Locate the cell with the specified text and output its (x, y) center coordinate. 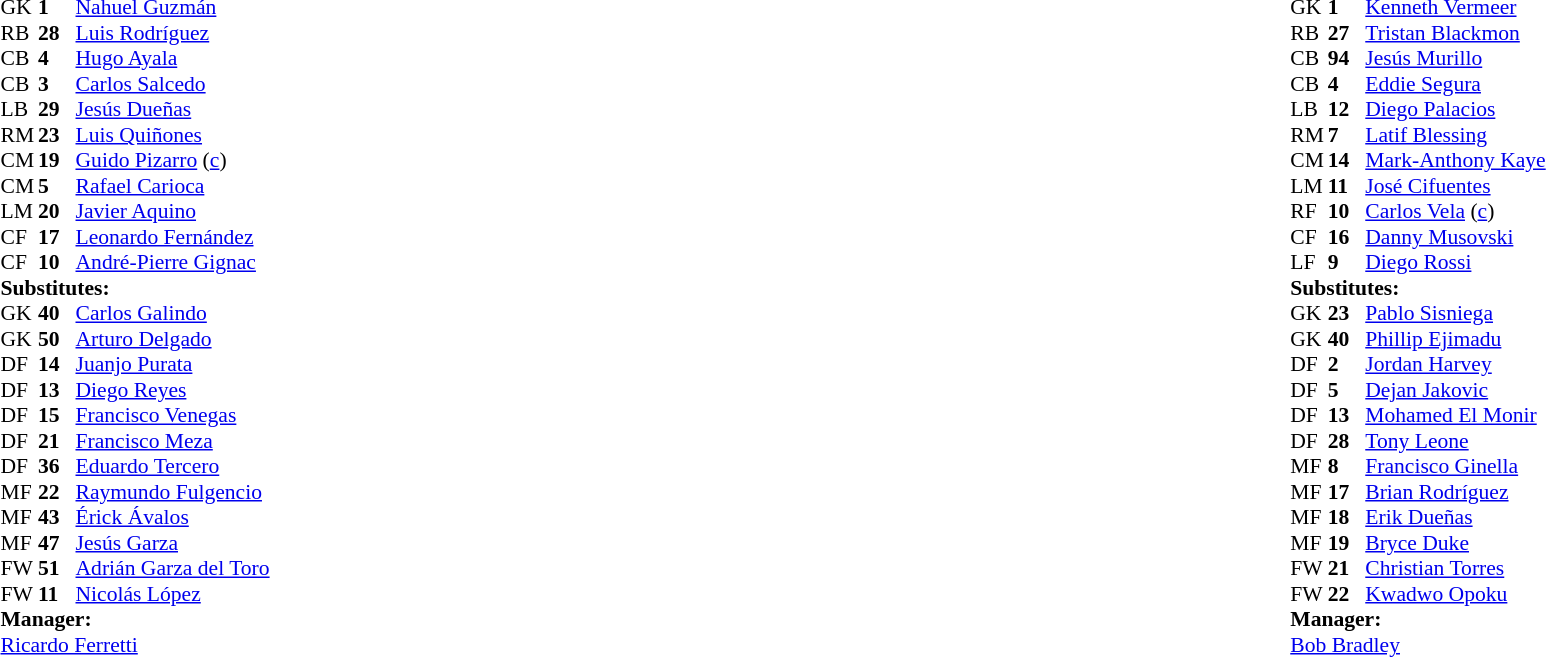
Guido Pizarro (c) (173, 161)
43 (57, 517)
36 (57, 467)
27 (1347, 33)
16 (1347, 237)
André-Pierre Gignac (173, 263)
Erik Dueñas (1455, 517)
RF (1309, 211)
8 (1347, 467)
Jordan Harvey (1455, 365)
50 (57, 339)
7 (1347, 135)
Juanjo Purata (173, 365)
Tristan Blackmon (1455, 33)
Mark-Anthony Kaye (1455, 161)
20 (57, 211)
12 (1347, 109)
Eddie Segura (1455, 84)
Jesús Garza (173, 543)
Jesús Murillo (1455, 59)
LF (1309, 263)
Brian Rodríguez (1455, 492)
Dejan Jakovic (1455, 390)
Carlos Salcedo (173, 84)
Diego Palacios (1455, 109)
Jesús Dueñas (173, 109)
Javier Aquino (173, 211)
Adrián Garza del Toro (173, 569)
Eduardo Tercero (173, 467)
15 (57, 415)
2 (1347, 365)
Kwadwo Opoku (1455, 594)
29 (57, 109)
Phillip Ejimadu (1455, 339)
Érick Ávalos (173, 517)
9 (1347, 263)
47 (57, 543)
Arturo Delgado (173, 339)
Latif Blessing (1455, 135)
Nicolás López (173, 594)
Hugo Ayala (173, 59)
Francisco Ginella (1455, 467)
94 (1347, 59)
Carlos Galindo (173, 313)
18 (1347, 517)
51 (57, 569)
Luis Quiñones (173, 135)
3 (57, 84)
Francisco Meza (173, 441)
Diego Rossi (1455, 263)
Bryce Duke (1455, 543)
Luis Rodríguez (173, 33)
Christian Torres (1455, 569)
Pablo Sisniega (1455, 313)
Francisco Venegas (173, 415)
Diego Reyes (173, 390)
Leonardo Fernández (173, 237)
Rafael Carioca (173, 186)
Danny Musovski (1455, 237)
José Cifuentes (1455, 186)
Carlos Vela (c) (1455, 211)
Raymundo Fulgencio (173, 492)
Mohamed El Monir (1455, 415)
Tony Leone (1455, 441)
